Extract the (x, y) coordinate from the center of the cell holding the provided text.  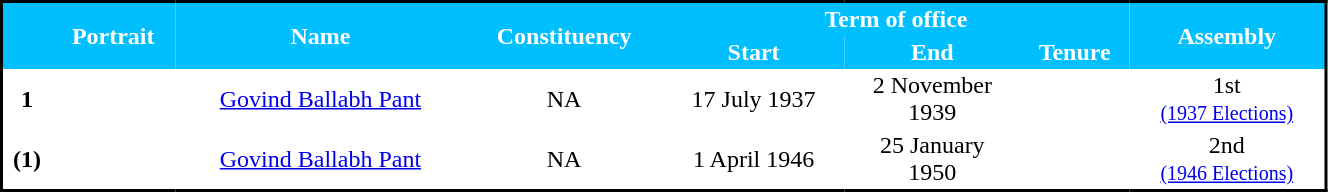
End (932, 52)
Portrait (113, 36)
1 (27, 99)
Term of office (896, 19)
(1) (27, 160)
1 April 1946 (754, 160)
17 July 1937 (754, 99)
Name (320, 36)
Constituency (564, 36)
1st(1937 Elections) (1227, 99)
Tenure (1074, 52)
2 November1939 (932, 99)
Assembly (1227, 36)
2nd(1946 Elections) (1227, 160)
Start (754, 52)
25 January1950 (932, 160)
